Output the (x, y) coordinate of the center of the cell containing the given text.  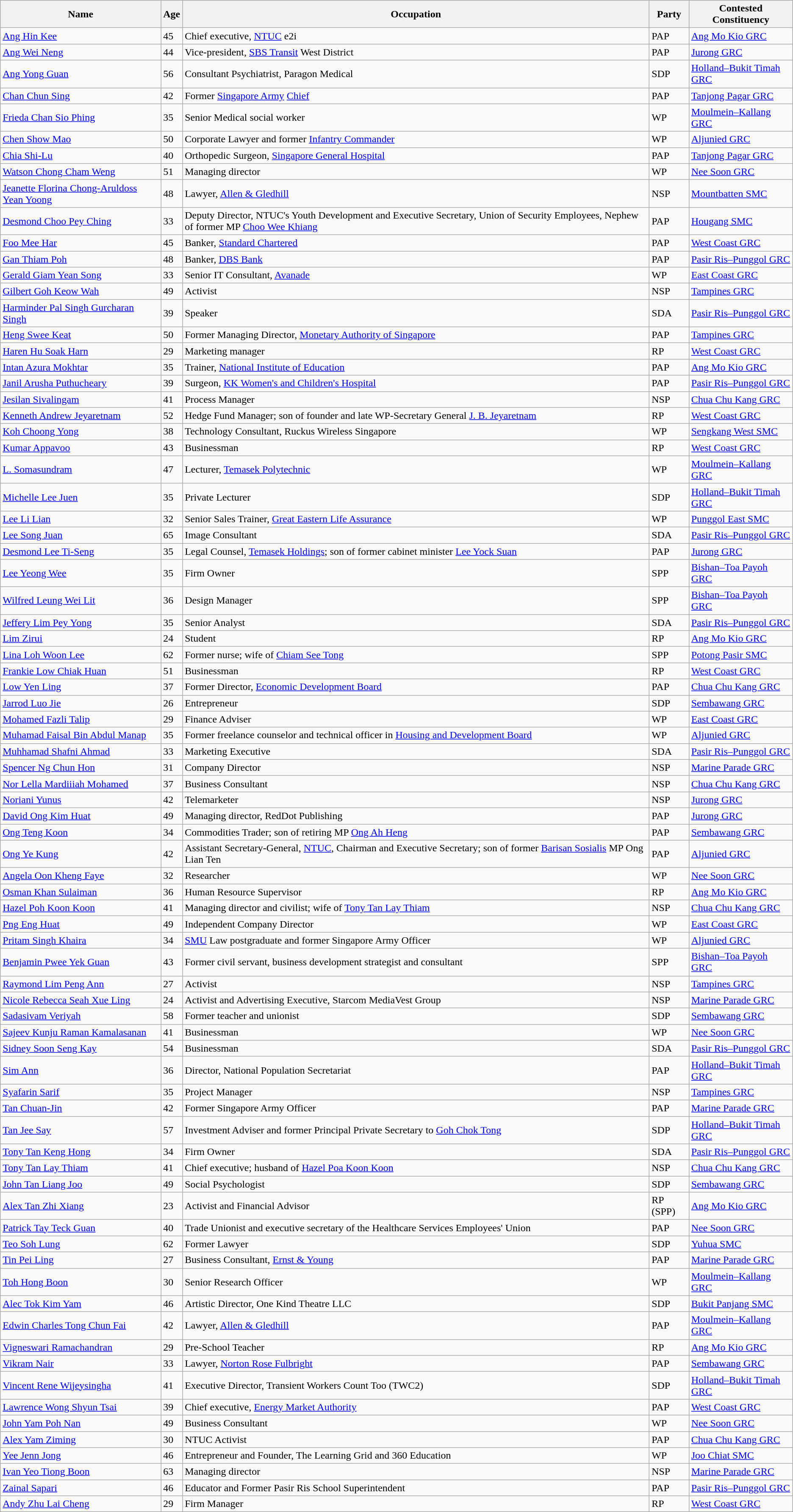
Nor Lella Mardiiiah Mohamed (80, 784)
Design Manager (416, 601)
Legal Counsel, Temasek Holdings; son of former cabinet minister Lee Yock Suan (416, 551)
Tan Jee Say (80, 1130)
Managing director and civilist; wife of Tony Tan Lay Thiam (416, 908)
Ang Hin Kee (80, 36)
Senior Sales Trainer, Great Eastern Life Assurance (416, 519)
Ong Ye Kung (80, 854)
Senior IT Consultant, Avanade (416, 275)
Spencer Ng Chun Hon (80, 767)
Ang Wei Neng (80, 52)
65 (172, 535)
Vikram Nair (80, 1363)
Deputy Director, NTUC's Youth Development and Executive Secretary, Union of Security Employees, Nephew of former MP Choo Wee Khiang (416, 221)
Janil Arusha Puthucheary (80, 383)
Name (80, 14)
Lawrence Wong Shyun Tsai (80, 1407)
Jeanette Florina Chong-Aruldoss Yean Yoong (80, 193)
52 (172, 415)
Edwin Charles Tong Chun Fai (80, 1326)
Speaker (416, 313)
Chief executive, Energy Market Authority (416, 1407)
Age (172, 14)
Desmond Choo Pey Ching (80, 221)
Chia Shi-Lu (80, 155)
Consultant Psychiatrist, Paragon Medical (416, 74)
Raymond Lim Peng Ann (80, 984)
Foo Mee Har (80, 243)
Former Singapore Army Officer (416, 1108)
Former Lawyer (416, 1244)
Tony Tan Lay Thiam (80, 1168)
Angela Oon Kheng Faye (80, 876)
Michelle Lee Juen (80, 497)
Sim Ann (80, 1070)
Chief executive; husband of Hazel Poa Koon Koon (416, 1168)
Independent Company Director (416, 924)
Muhamad Faisal Bin Abdul Manap (80, 735)
Heng Swee Keat (80, 335)
Executive Director, Transient Workers Count Too (TWC2) (416, 1385)
Joo Chiat SMC (740, 1456)
Activist and Advertising Executive, Starcom MediaVest Group (416, 1000)
Jesilan Sivalingam (80, 399)
Vice-president, SBS Transit West District (416, 52)
Trade Unionist and executive secretary of the Healthcare Services Employees' Union (416, 1228)
Artistic Director, One Kind Theatre LLC (416, 1304)
Haren Hu Soak Harn (80, 351)
Hedge Fund Manager; son of founder and late WP-Secretary General J. B. Jeyaretnam (416, 415)
Image Consultant (416, 535)
Lim Zirui (80, 639)
Banker, DBS Bank (416, 259)
Alec Tok Kim Yam (80, 1304)
Occupation (416, 14)
Entrepreneur (416, 703)
Former freelance counselor and technical officer in Housing and Development Board (416, 735)
31 (172, 767)
Yee Jenn Jong (80, 1456)
Chief executive, NTUC e2i (416, 36)
Former civil servant, business development strategist and consultant (416, 962)
Tan Chuan-Jin (80, 1108)
Orthopedic Surgeon, Singapore General Hospital (416, 155)
Contested Constituency (740, 14)
Toh Hong Boon (80, 1282)
Investment Adviser and former Principal Private Secretary to Goh Chok Tong (416, 1130)
47 (172, 469)
Syafarin Sarif (80, 1092)
Ong Teng Koon (80, 832)
Telemarketer (416, 800)
Banker, Standard Chartered (416, 243)
Private Lecturer (416, 497)
RP (SPP) (669, 1206)
Frieda Chan Sio Phing (80, 118)
Nicole Rebecca Seah Xue Ling (80, 1000)
Gan Thiam Poh (80, 259)
Muhhamad Shafni Ahmad (80, 751)
Teo Soh Lung (80, 1244)
Lee Song Juan (80, 535)
Former nurse; wife of Chiam See Tong (416, 655)
Potong Pasir SMC (740, 655)
Pre-School Teacher (416, 1347)
SMU Law postgraduate and former Singapore Army Officer (416, 940)
44 (172, 52)
Party (669, 14)
Ivan Yeo Tiong Boon (80, 1472)
Chan Chun Sing (80, 96)
Educator and Former Pasir Ris School Superintendent (416, 1488)
Activist and Financial Advisor (416, 1206)
Assistant Secretary-General, NTUC, Chairman and Executive Secretary; son of former Barisan Sosialis MP Ong Lian Ten (416, 854)
Zainal Sapari (80, 1488)
Kenneth Andrew Jeyaretnam (80, 415)
Business Consultant, Ernst & Young (416, 1260)
Sidney Soon Seng Kay (80, 1048)
Low Yen Ling (80, 687)
63 (172, 1472)
Jeffery Lim Pey Yong (80, 623)
Director, National Population Secretariat (416, 1070)
Tin Pei Ling (80, 1260)
Intan Azura Mokhtar (80, 367)
John Tan Liang Joo (80, 1184)
Desmond Lee Ti-Seng (80, 551)
Student (416, 639)
Sengkang West SMC (740, 432)
John Yam Poh Nan (80, 1423)
Alex Tan Zhi Xiang (80, 1206)
Lawyer, Norton Rose Fulbright (416, 1363)
Former teacher and unionist (416, 1016)
Managing director, RedDot Publishing (416, 816)
Trainer, National Institute of Education (416, 367)
Project Manager (416, 1092)
Human Resource Supervisor (416, 892)
Osman Khan Sulaiman (80, 892)
Hougang SMC (740, 221)
Marketing Executive (416, 751)
23 (172, 1206)
54 (172, 1048)
Andy Zhu Lai Cheng (80, 1504)
Lee Li Lian (80, 519)
Mountbatten SMC (740, 193)
Benjamin Pwee Yek Guan (80, 962)
Png Eng Huat (80, 924)
Company Director (416, 767)
Pritam Singh Khaira (80, 940)
Noriani Yunus (80, 800)
Yuhua SMC (740, 1244)
Frankie Low Chiak Huan (80, 671)
Ang Yong Guan (80, 74)
Vigneswari Ramachandran (80, 1347)
Finance Adviser (416, 719)
Lee Yeong Wee (80, 573)
Patrick Tay Teck Guan (80, 1228)
Social Psychologist (416, 1184)
Tony Tan Keng Hong (80, 1152)
Former Director, Economic Development Board (416, 687)
Senior Analyst (416, 623)
Marketing manager (416, 351)
L. Somasundram (80, 469)
Kumar Appavoo (80, 448)
David Ong Kim Huat (80, 816)
Process Manager (416, 399)
56 (172, 74)
Researcher (416, 876)
Senior Research Officer (416, 1282)
Vincent Rene Wijeysingha (80, 1385)
NTUC Activist (416, 1440)
Gilbert Goh Keow Wah (80, 291)
Gerald Giam Yean Song (80, 275)
Former Managing Director, Monetary Authority of Singapore (416, 335)
Mohamed Fazli Talip (80, 719)
26 (172, 703)
57 (172, 1130)
Firm Manager (416, 1504)
Surgeon, KK Women's and Children's Hospital (416, 383)
Sadasivam Veriyah (80, 1016)
Former Singapore Army Chief (416, 96)
38 (172, 432)
Entrepreneur and Founder, The Learning Grid and 360 Education (416, 1456)
58 (172, 1016)
Commodities Trader; son of retiring MP Ong Ah Heng (416, 832)
Technology Consultant, Ruckus Wireless Singapore (416, 432)
Harminder Pal Singh Gurcharan Singh (80, 313)
Wilfred Leung Wei Lit (80, 601)
Alex Yam Ziming (80, 1440)
Hazel Poh Koon Koon (80, 908)
Corporate Lawyer and former Infantry Commander (416, 139)
Bukit Panjang SMC (740, 1304)
Jarrod Luo Jie (80, 703)
Sajeev Kunju Raman Kamalasanan (80, 1032)
Chen Show Mao (80, 139)
Lina Loh Woon Lee (80, 655)
Punggol East SMC (740, 519)
Lecturer, Temasek Polytechnic (416, 469)
Senior Medical social worker (416, 118)
Koh Choong Yong (80, 432)
Watson Chong Cham Weng (80, 172)
